Determine the (x, y) coordinate at the center of the cell enclosing the given text.  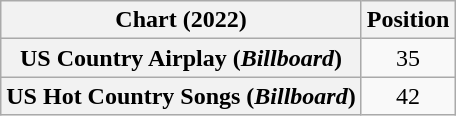
42 (408, 96)
US Country Airplay (Billboard) (181, 58)
Position (408, 20)
35 (408, 58)
US Hot Country Songs (Billboard) (181, 96)
Chart (2022) (181, 20)
